Search for the cell housing the specified text and yield its [x, y] center coordinate. 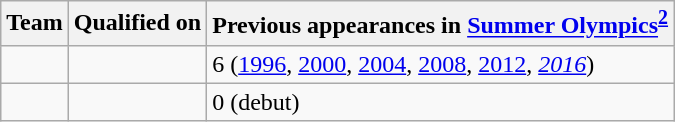
Previous appearances in Summer Olympics2 [440, 24]
0 (debut) [440, 102]
6 (1996, 2000, 2004, 2008, 2012, 2016) [440, 64]
Team [35, 24]
Qualified on [137, 24]
